Return [X, Y] of the center of cell containing provided text 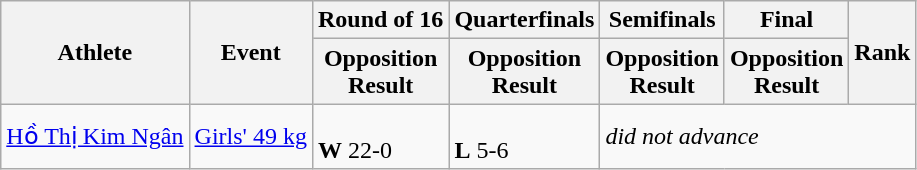
Quarterfinals [524, 20]
Girls' 49 kg [250, 136]
did not advance [758, 136]
Rank [882, 52]
Round of 16 [380, 20]
Event [250, 52]
Semifinals [662, 20]
L 5-6 [524, 136]
Hồ Thị Kim Ngân [95, 136]
W 22-0 [380, 136]
Final [786, 20]
Athlete [95, 52]
